Search for the cell housing the specified text and yield its (x, y) center coordinate. 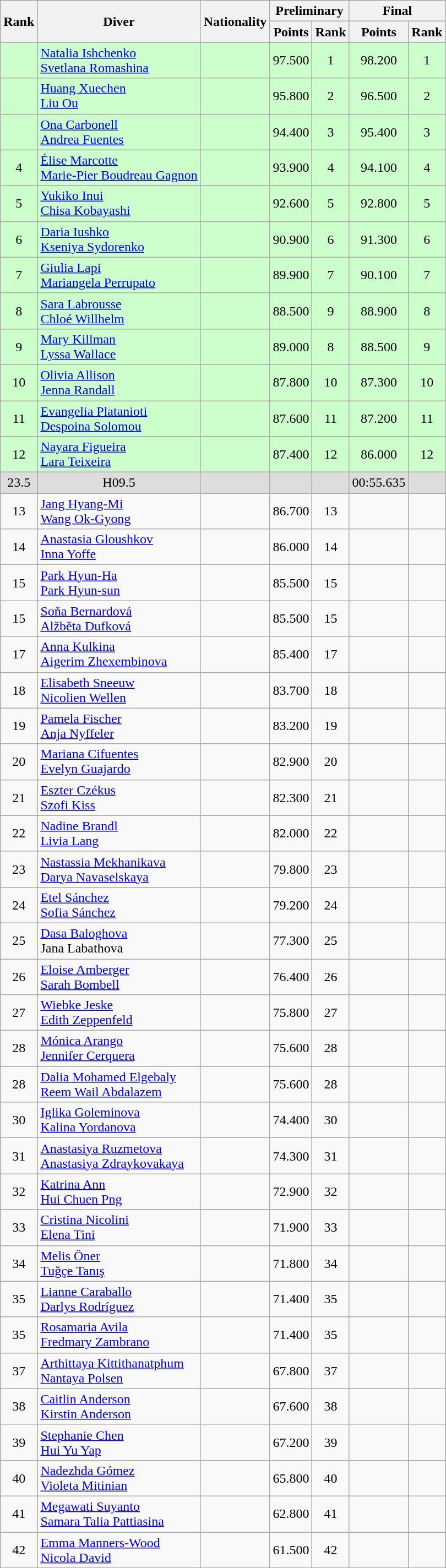
Nadezhda GómezVioleta Mitinian (119, 1478)
61.500 (291, 1549)
00:55.635 (379, 483)
83.700 (291, 690)
Anna KulkinaAigerim Zhexembinova (119, 654)
90.900 (291, 239)
Park Hyun-HaPark Hyun-sun (119, 582)
Anastasiya RuzmetovaAnastasiya Zdraykovakaya (119, 1156)
Megawati SuyantoSamara Talia Pattiasina (119, 1514)
Anastasia GloushkovInna Yoffe (119, 547)
Eszter CzékusSzofi Kiss (119, 797)
Nastassia MekhanikavaDarya Navaselskaya (119, 869)
87.300 (379, 382)
92.800 (379, 204)
Emma Manners-WoodNicola David (119, 1549)
Elisabeth SneeuwNicolien Wellen (119, 690)
72.900 (291, 1191)
82.000 (291, 834)
Daria IushkoKseniya Sydorenko (119, 239)
Stephanie ChenHui Yu Yap (119, 1442)
Iglika GoleminovaKalina Yordanova (119, 1120)
90.100 (379, 275)
Melis ÖnerTuğçe Tanış (119, 1263)
Final (398, 11)
89.900 (291, 275)
Arthittaya KittithanatphumNantaya Polsen (119, 1371)
Mary KillmanLyssa Wallace (119, 347)
67.800 (291, 1371)
Soňa BernardováAlžběta Dufková (119, 619)
88.900 (379, 311)
Mariana CifuentesEvelyn Guajardo (119, 762)
Evangelia PlataniotiDespoina Solomou (119, 418)
96.500 (379, 96)
Giulia LapiMariangela Perrupato (119, 275)
79.800 (291, 869)
Dalia Mohamed ElgebalyReem Wail Abdalazem (119, 1085)
87.600 (291, 418)
Élise MarcotteMarie-Pier Boudreau Gagnon (119, 167)
Lianne CaraballoDarlys Rodríguez (119, 1299)
89.000 (291, 347)
91.300 (379, 239)
Dasa BaloghovaJana Labathova (119, 940)
Jang Hyang-MiWang Ok-Gyong (119, 511)
Preliminary (309, 11)
Rosamaria AvilaFredmary Zambrano (119, 1335)
Cristina NicoliniElena Tini (119, 1228)
67.600 (291, 1406)
87.800 (291, 382)
Nationality (235, 21)
Natalia IshchenkoSvetlana Romashina (119, 61)
77.300 (291, 940)
98.200 (379, 61)
Ona CarbonellAndrea Fuentes (119, 132)
86.700 (291, 511)
67.200 (291, 1442)
93.900 (291, 167)
H09.5 (119, 483)
74.300 (291, 1156)
94.100 (379, 167)
85.400 (291, 654)
92.600 (291, 204)
62.800 (291, 1514)
82.900 (291, 762)
Caitlin AndersonKirstin Anderson (119, 1406)
Huang XuechenLiu Ou (119, 96)
74.400 (291, 1120)
Etel SánchezSofia Sánchez (119, 905)
95.400 (379, 132)
71.900 (291, 1228)
75.800 (291, 1013)
Olivia AllisonJenna Randall (119, 382)
95.800 (291, 96)
65.800 (291, 1478)
Katrina AnnHui Chuen Png (119, 1191)
97.500 (291, 61)
87.200 (379, 418)
87.400 (291, 455)
83.200 (291, 726)
Yukiko InuiChisa Kobayashi (119, 204)
82.300 (291, 797)
94.400 (291, 132)
Nayara FigueiraLara Teixeira (119, 455)
79.200 (291, 905)
Eloise AmbergerSarah Bombell (119, 977)
Mónica ArangoJennifer Cerquera (119, 1048)
76.400 (291, 977)
Nadine BrandlLivia Lang (119, 834)
71.800 (291, 1263)
Diver (119, 21)
Sara LabrousseChloé Willhelm (119, 311)
Wiebke JeskeEdith Zeppenfeld (119, 1013)
23.5 (19, 483)
Pamela FischerAnja Nyffeler (119, 726)
